Detect which cell encompasses the target text, then output its [X, Y] center coordinate. 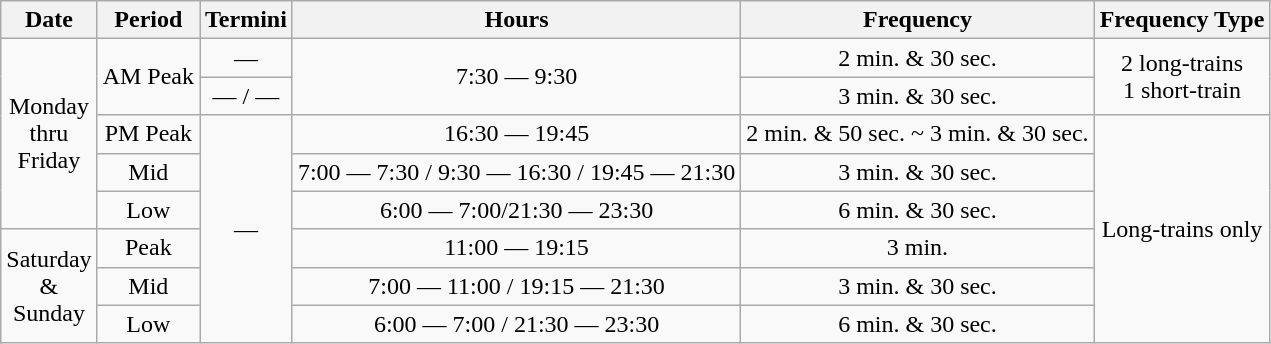
Termini [246, 20]
Hours [516, 20]
7:00 — 7:30 / 9:30 — 16:30 / 19:45 — 21:30 [516, 172]
AM Peak [148, 77]
11:00 — 19:15 [516, 248]
Saturday&Sunday [49, 286]
7:30 — 9:30 [516, 77]
Date [49, 20]
Peak [148, 248]
— / — [246, 96]
Frequency Type [1182, 20]
Long-trains only [1182, 229]
MondaythruFriday [49, 134]
PM Peak [148, 134]
6:00 — 7:00/21:30 — 23:30 [516, 210]
Frequency [918, 20]
16:30 — 19:45 [516, 134]
2 min. & 50 sec. ~ 3 min. & 30 sec. [918, 134]
6:00 — 7:00 / 21:30 — 23:30 [516, 324]
Period [148, 20]
2 long-trains1 short-train [1182, 77]
3 min. [918, 248]
7:00 — 11:00 / 19:15 — 21:30 [516, 286]
2 min. & 30 sec. [918, 58]
